Return (X, Y) of the center of cell containing provided text 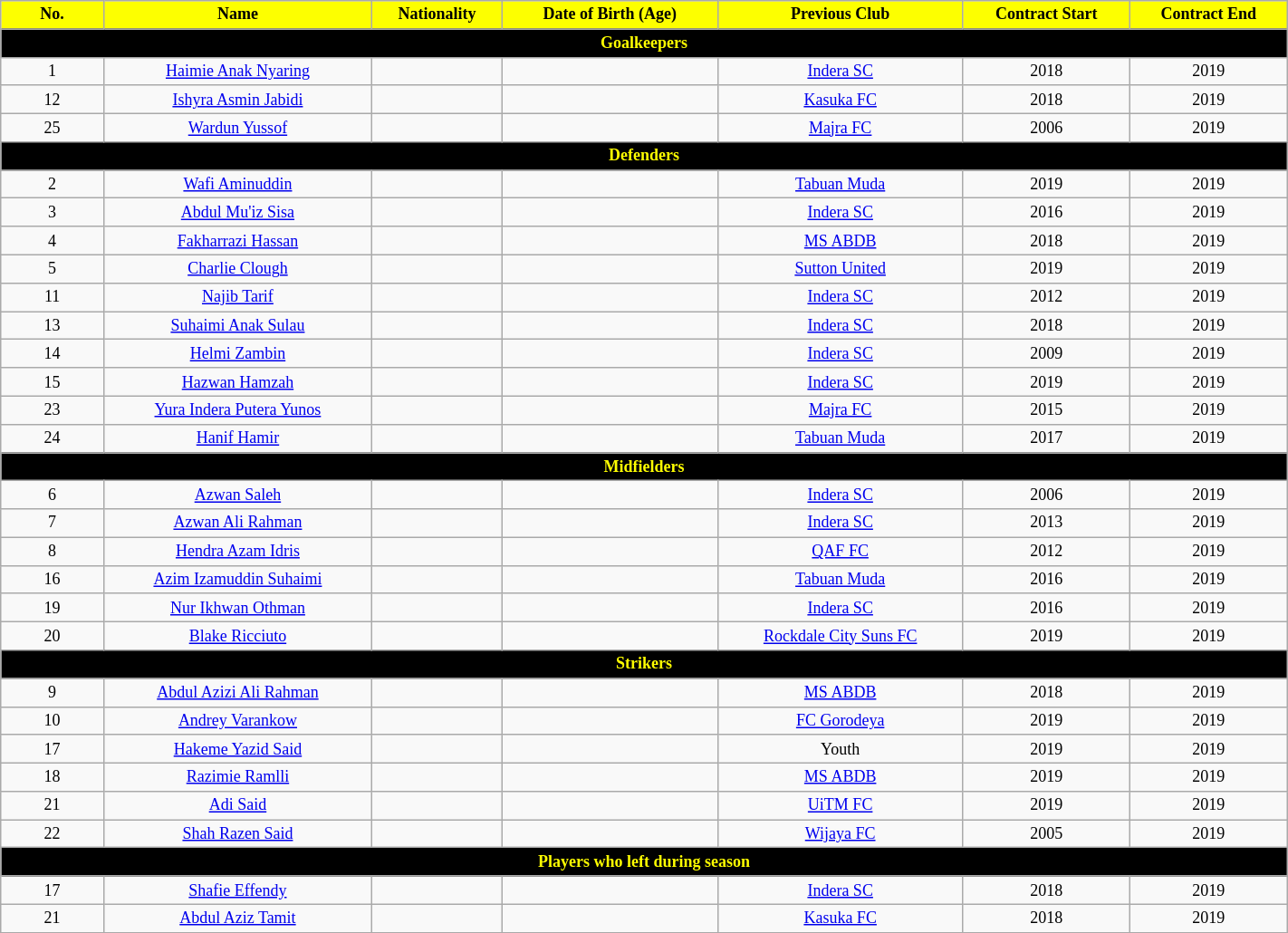
2013 (1046, 524)
Contract End (1208, 14)
7 (53, 524)
22 (53, 833)
Azwan Saleh (237, 495)
13 (53, 326)
6 (53, 495)
24 (53, 438)
Shah Razen Said (237, 833)
Nur Ikhwan Othman (237, 607)
Hazwan Hamzah (237, 382)
15 (53, 382)
Haimie Anak Nyaring (237, 71)
Adi Said (237, 806)
Previous Club (841, 14)
5 (53, 268)
Defenders (644, 156)
Hakeme Yazid Said (237, 748)
Najib Tarif (237, 297)
2 (53, 185)
20 (53, 636)
Andrey Varankow (237, 721)
2015 (1046, 409)
Abdul Aziz Tamit (237, 919)
UiTM FC (841, 806)
Razimie Ramlli (237, 777)
19 (53, 607)
Shafie Effendy (237, 890)
18 (53, 777)
Name (237, 14)
23 (53, 409)
Strikers (644, 665)
Sutton United (841, 268)
Hendra Azam Idris (237, 551)
8 (53, 551)
4 (53, 241)
16 (53, 580)
Azwan Ali Rahman (237, 524)
25 (53, 127)
Blake Ricciuto (237, 636)
14 (53, 353)
Rockdale City Suns FC (841, 636)
Ishyra Asmin Jabidi (237, 100)
Nationality (437, 14)
Wijaya FC (841, 833)
Fakharrazi Hassan (237, 241)
QAF FC (841, 551)
11 (53, 297)
Azim Izamuddin Suhaimi (237, 580)
Hanif Hamir (237, 438)
Yura Indera Putera Yunos (237, 409)
FC Gorodeya (841, 721)
1 (53, 71)
Abdul Azizi Ali Rahman (237, 692)
2005 (1046, 833)
10 (53, 721)
Date of Birth (Age) (610, 14)
Goalkeepers (644, 43)
3 (53, 212)
Helmi Zambin (237, 353)
2017 (1046, 438)
Contract Start (1046, 14)
Abdul Mu'iz Sisa (237, 212)
Suhaimi Anak Sulau (237, 326)
2009 (1046, 353)
12 (53, 100)
Players who left during season (644, 862)
Midfielders (644, 467)
Youth (841, 748)
Wardun Yussof (237, 127)
Charlie Clough (237, 268)
Wafi Aminuddin (237, 185)
9 (53, 692)
No. (53, 14)
